Detect which cell encompasses the target text, then output its (x, y) center coordinate. 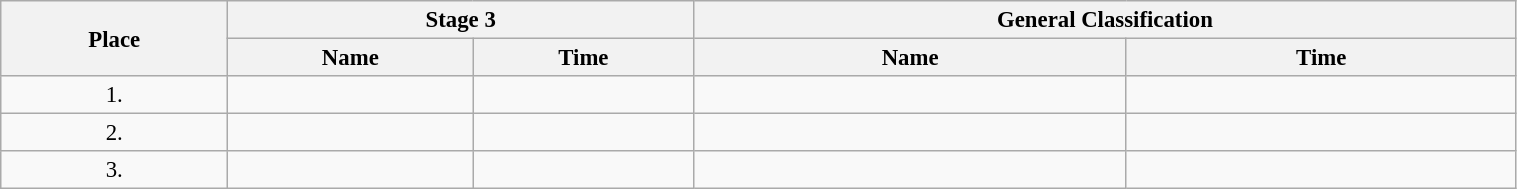
2. (114, 133)
1. (114, 95)
Stage 3 (461, 20)
Place (114, 38)
3. (114, 170)
General Classification (1105, 20)
